From the cell containing the given text, extract its center point as [x, y] coordinate. 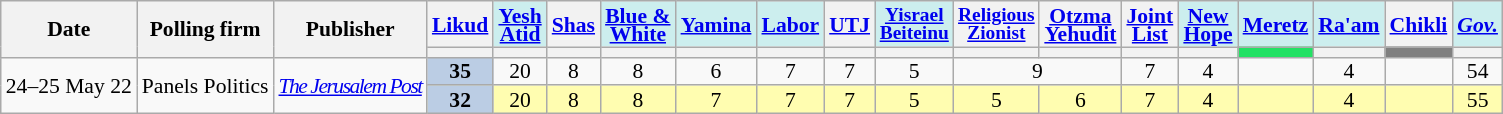
24–25 May 22 [69, 85]
OtzmaYehudit [1080, 24]
Chikli [1419, 24]
54 [1478, 71]
Blue &White [638, 24]
55 [1478, 100]
Panels Politics [206, 85]
Meretz [1276, 24]
Yamina [716, 24]
Shas [574, 24]
Ra'am [1348, 24]
Gov. [1478, 24]
ReligiousZionist [996, 24]
Publisher [350, 29]
32 [460, 100]
NewHope [1208, 24]
JointList [1150, 24]
The Jerusalem Post [350, 85]
35 [460, 71]
Date [69, 29]
Likud [460, 24]
Labor [790, 24]
YeshAtid [520, 24]
YisraelBeiteinu [914, 24]
UTJ [850, 24]
9 [1037, 71]
Polling firm [206, 29]
